Capture the cell that displays the provided text and extract its (x, y) central coordinate. 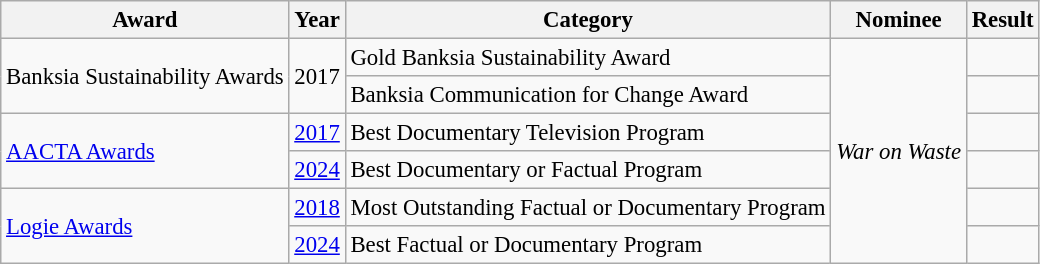
Most Outstanding Factual or Documentary Program (588, 208)
Award (145, 20)
Banksia Sustainability Awards (145, 76)
Category (588, 20)
2018 (317, 208)
Best Factual or Documentary Program (588, 245)
Best Documentary or Factual Program (588, 170)
Banksia Communication for Change Award (588, 95)
Gold Banksia Sustainability Award (588, 58)
Result (1002, 20)
Year (317, 20)
AACTA Awards (145, 152)
Logie Awards (145, 226)
Nominee (898, 20)
Best Documentary Television Program (588, 133)
